Return the (X, Y) coordinate for the center point of the cell that contains the specified text.  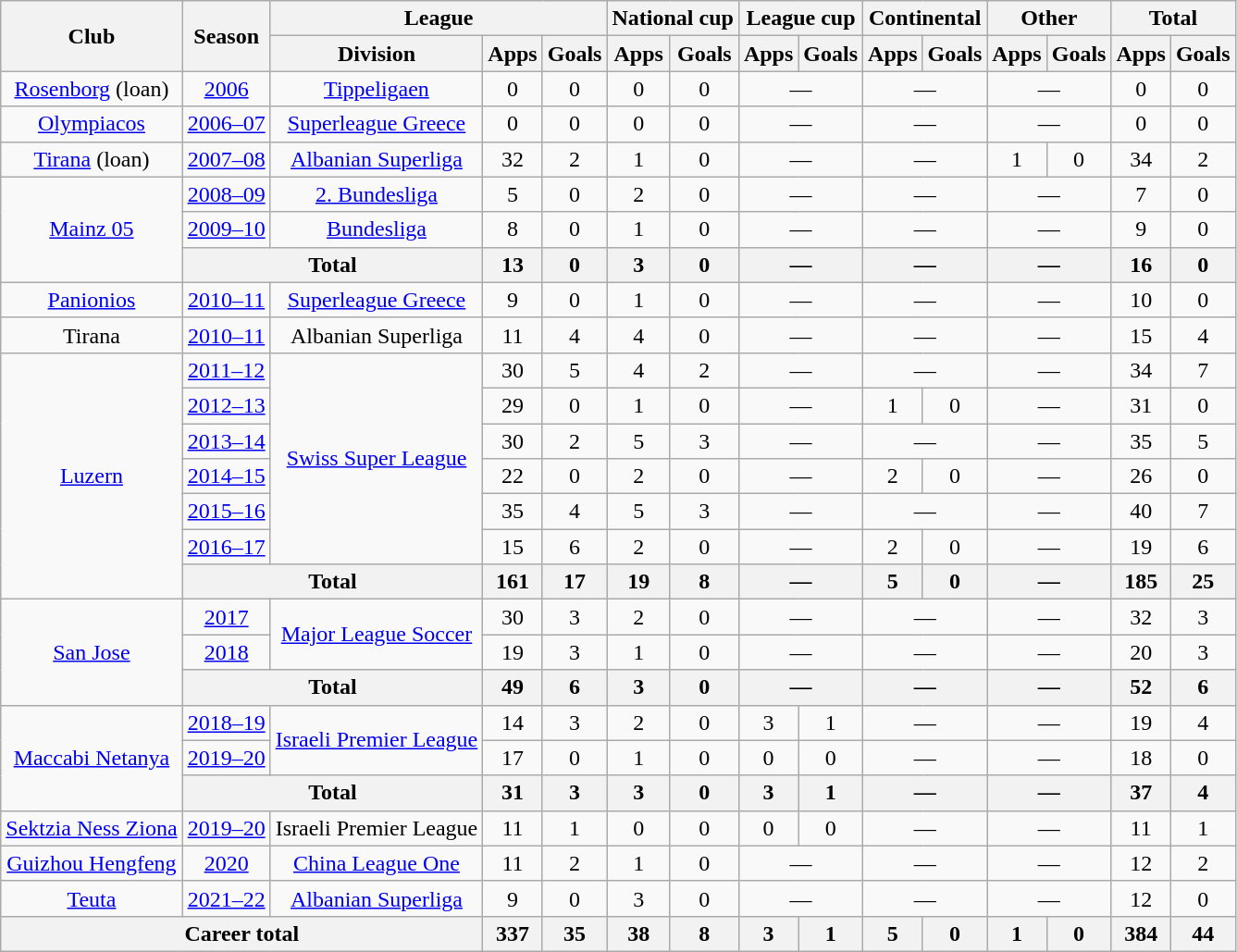
Olympiacos (92, 124)
44 (1203, 933)
40 (1141, 512)
2016–17 (226, 547)
37 (1141, 793)
Bundesliga (377, 229)
Division (377, 54)
2012–13 (226, 405)
2009–10 (226, 229)
337 (513, 933)
2017 (226, 617)
Teuta (92, 898)
Continental (925, 19)
China League One (377, 863)
49 (513, 687)
29 (513, 405)
Tippeligaen (377, 89)
Other (1049, 19)
384 (1141, 933)
52 (1141, 687)
20 (1141, 652)
10 (1141, 300)
2006–07 (226, 124)
League (439, 19)
Major League Soccer (377, 635)
22 (513, 476)
Maccabi Netanya (92, 758)
Sektzia Ness Ziona (92, 828)
161 (513, 582)
16 (1141, 265)
26 (1141, 476)
2018–19 (226, 723)
2013–14 (226, 441)
Club (92, 36)
2015–16 (226, 512)
San Jose (92, 652)
2006 (226, 89)
185 (1141, 582)
National cup (673, 19)
2. Bundesliga (377, 194)
25 (1203, 582)
13 (513, 265)
Season (226, 36)
2008–09 (226, 194)
Swiss Super League (377, 458)
League cup (800, 19)
Rosenborg (loan) (92, 89)
Tirana (loan) (92, 159)
2021–22 (226, 898)
Panionios (92, 300)
14 (513, 723)
Mainz 05 (92, 229)
Career total (242, 933)
2014–15 (226, 476)
2020 (226, 863)
2018 (226, 652)
Guizhou Hengfeng (92, 863)
18 (1141, 758)
38 (638, 933)
2011–12 (226, 370)
Luzern (92, 476)
2007–08 (226, 159)
Tirana (92, 335)
